Find where the given text appears and provide that cell's center as (X, Y) coordinate. 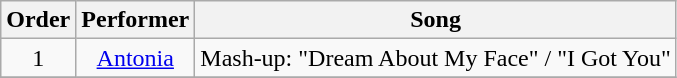
Antonia (136, 58)
Performer (136, 20)
Order (38, 20)
Song (436, 20)
Mash-up: "Dream About My Face" / "I Got You" (436, 58)
1 (38, 58)
